From the cell containing the given text, extract its center point as [x, y] coordinate. 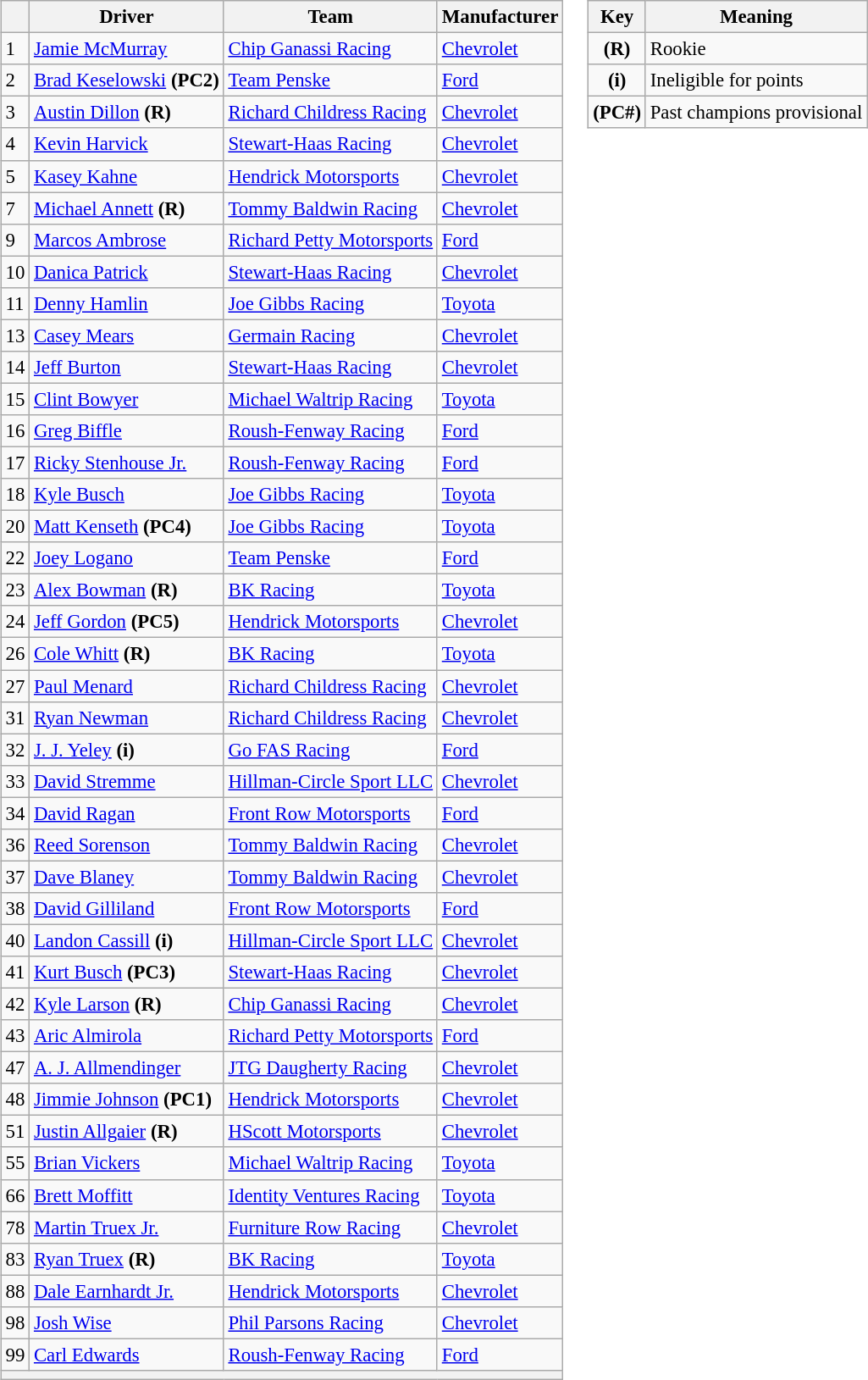
Past champions provisional [755, 113]
66 [15, 1195]
Greg Biffle [127, 431]
22 [15, 558]
Jimmie Johnson (PC1) [127, 1100]
99 [15, 1355]
31 [15, 718]
Austin Dillon (R) [127, 113]
9 [15, 240]
JTG Daugherty Racing [330, 1068]
16 [15, 431]
Denny Hamlin [127, 303]
7 [15, 208]
24 [15, 622]
Phil Parsons Racing [330, 1322]
Kyle Busch [127, 495]
Rookie [755, 49]
11 [15, 303]
32 [15, 750]
Jeff Gordon (PC5) [127, 622]
A. J. Allmendinger [127, 1068]
Manufacturer [500, 17]
Identity Ventures Racing [330, 1195]
20 [15, 527]
5 [15, 176]
83 [15, 1259]
Dale Earnhardt Jr. [127, 1291]
Brian Vickers [127, 1163]
Brett Moffitt [127, 1195]
3 [15, 113]
14 [15, 368]
Martin Truex Jr. [127, 1228]
Marcos Ambrose [127, 240]
51 [15, 1132]
Ricky Stenhouse Jr. [127, 463]
Ryan Truex (R) [127, 1259]
10 [15, 272]
Key [617, 17]
13 [15, 335]
55 [15, 1163]
(i) [617, 80]
1 [15, 49]
Meaning [755, 17]
34 [15, 813]
Dave Blaney [127, 877]
J. J. Yeley (i) [127, 750]
Aric Almirola [127, 1036]
33 [15, 781]
Ineligible for points [755, 80]
23 [15, 590]
Landon Cassill (i) [127, 940]
David Stremme [127, 781]
David Gilliland [127, 909]
HScott Motorsports [330, 1132]
Justin Allgaier (R) [127, 1132]
Germain Racing [330, 335]
27 [15, 685]
2 [15, 80]
26 [15, 654]
78 [15, 1228]
Reed Sorenson [127, 845]
Paul Menard [127, 685]
Brad Keselowski (PC2) [127, 80]
37 [15, 877]
Carl Edwards [127, 1355]
Casey Mears [127, 335]
40 [15, 940]
Jamie McMurray [127, 49]
Driver [127, 17]
Cole Whitt (R) [127, 654]
42 [15, 1004]
Josh Wise [127, 1322]
88 [15, 1291]
Kurt Busch (PC3) [127, 973]
Ryan Newman [127, 718]
41 [15, 973]
Joey Logano [127, 558]
15 [15, 399]
David Ragan [127, 813]
Alex Bowman (R) [127, 590]
Kevin Harvick [127, 144]
36 [15, 845]
47 [15, 1068]
Kasey Kahne [127, 176]
43 [15, 1036]
Matt Kenseth (PC4) [127, 527]
(PC#) [617, 113]
4 [15, 144]
(R) [617, 49]
Go FAS Racing [330, 750]
Kyle Larson (R) [127, 1004]
18 [15, 495]
48 [15, 1100]
98 [15, 1322]
Team [330, 17]
Clint Bowyer [127, 399]
Danica Patrick [127, 272]
Furniture Row Racing [330, 1228]
Jeff Burton [127, 368]
17 [15, 463]
Michael Annett (R) [127, 208]
38 [15, 909]
